Return the (X, Y) coordinate for the center point of the cell that contains the specified text.  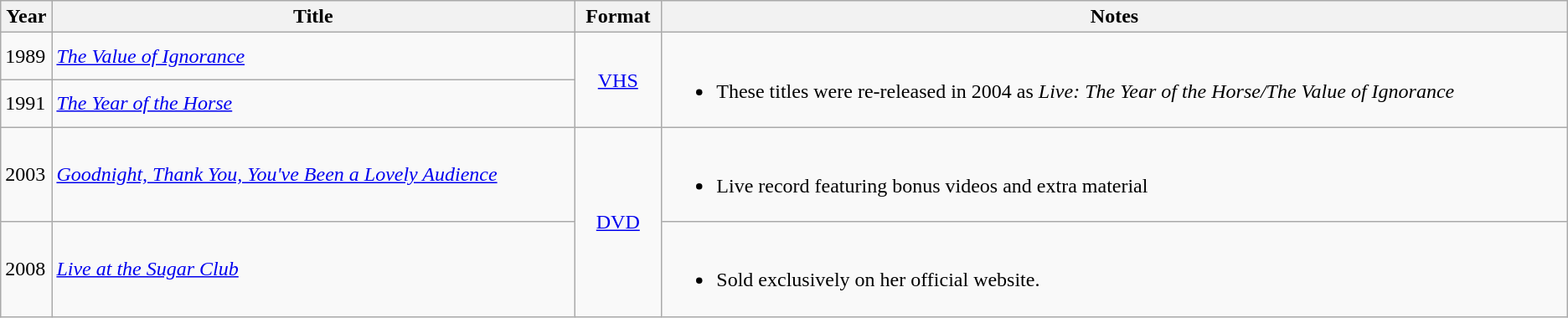
1989 (27, 57)
Format (618, 17)
The Year of the Horse (313, 104)
DVD (618, 222)
Title (313, 17)
These titles were re-released in 2004 as Live: The Year of the Horse/The Value of Ignorance (1114, 80)
Sold exclusively on her official website. (1114, 269)
Notes (1114, 17)
VHS (618, 80)
Live record featuring bonus videos and extra material (1114, 174)
2008 (27, 269)
Live at the Sugar Club (313, 269)
1991 (27, 104)
Year (27, 17)
Goodnight, Thank You, You've Been a Lovely Audience (313, 174)
2003 (27, 174)
The Value of Ignorance (313, 57)
